Identify which cell holds the provided text, then report its (X, Y) central coordinate. 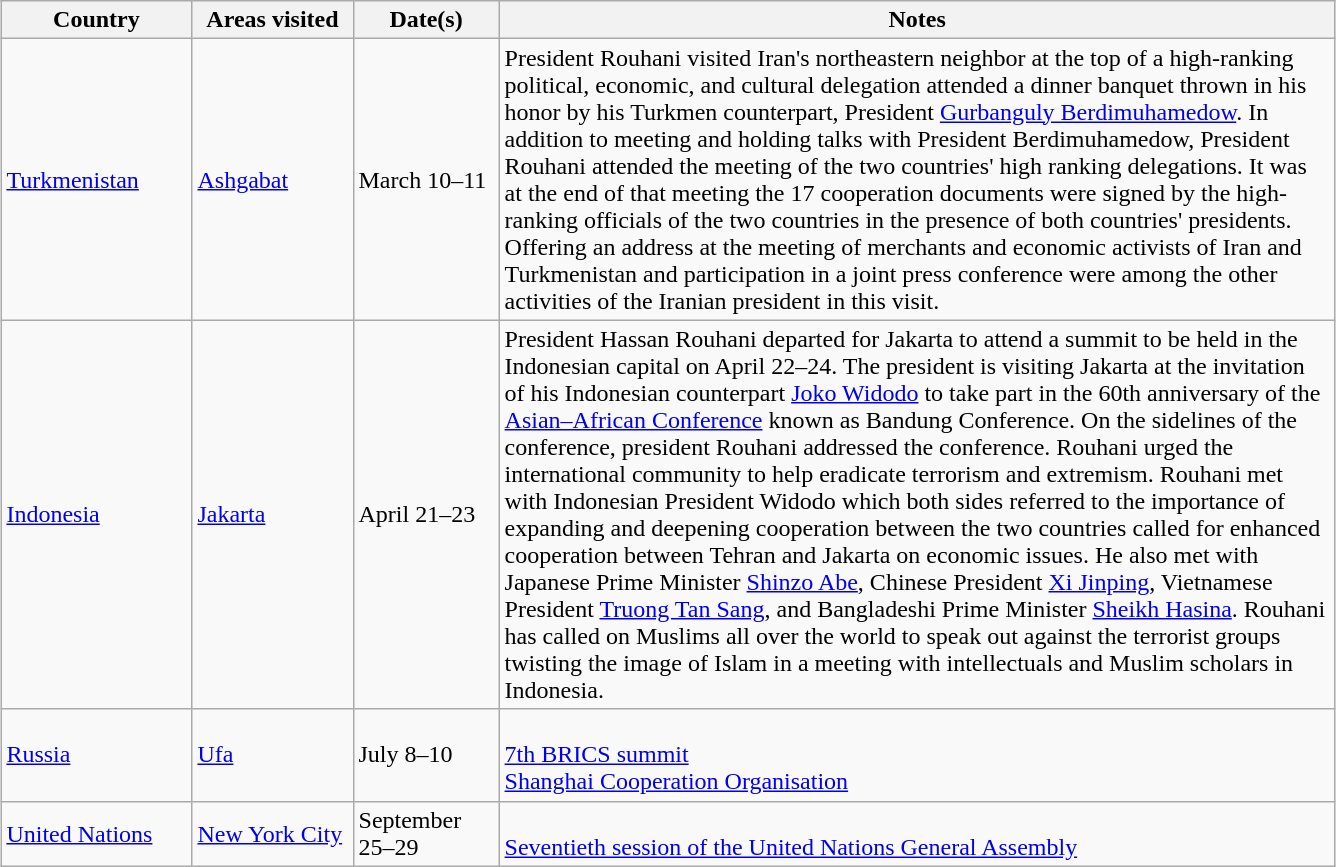
April 21–23 (426, 514)
Russia (96, 755)
March 10–11 (426, 180)
Areas visited (272, 20)
United Nations (96, 834)
Ufa (272, 755)
7th BRICS summitShanghai Cooperation Organisation (917, 755)
Seventieth session of the United Nations General Assembly (917, 834)
Notes (917, 20)
Date(s) (426, 20)
Turkmenistan (96, 180)
Country (96, 20)
Indonesia (96, 514)
New York City (272, 834)
July 8–10 (426, 755)
September 25–29 (426, 834)
Ashgabat (272, 180)
Jakarta (272, 514)
